Return [X, Y] of the center of cell containing provided text 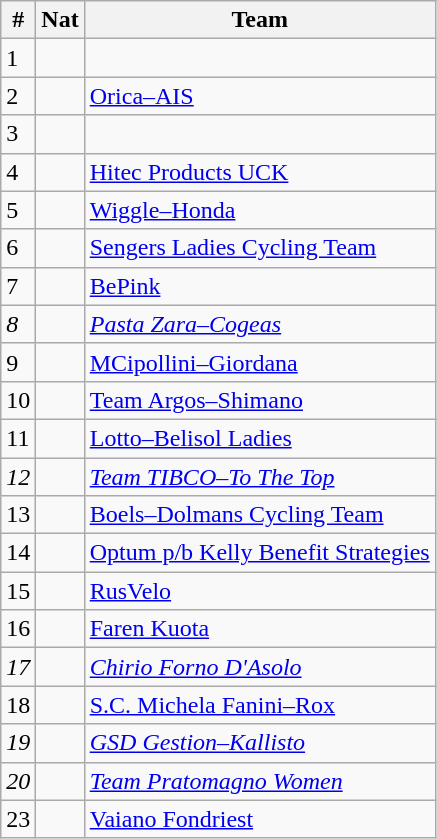
15 [18, 591]
1 [18, 58]
Sengers Ladies Cycling Team [260, 248]
RusVelo [260, 591]
2 [18, 96]
16 [18, 629]
# [18, 20]
Wiggle–Honda [260, 210]
7 [18, 286]
6 [18, 248]
MCipollini–Giordana [260, 362]
Team Pratomagno Women [260, 781]
11 [18, 438]
14 [18, 553]
17 [18, 667]
10 [18, 400]
Pasta Zara–Cogeas [260, 324]
4 [18, 172]
19 [18, 743]
23 [18, 819]
9 [18, 362]
5 [18, 210]
Optum p/b Kelly Benefit Strategies [260, 553]
S.C. Michela Fanini–Rox [260, 705]
Orica–AIS [260, 96]
Chirio Forno D'Asolo [260, 667]
Nat [60, 20]
Hitec Products UCK [260, 172]
GSD Gestion–Kallisto [260, 743]
Vaiano Fondriest [260, 819]
Boels–Dolmans Cycling Team [260, 515]
13 [18, 515]
BePink [260, 286]
Team TIBCO–To The Top [260, 477]
Team Argos–Shimano [260, 400]
Lotto–Belisol Ladies [260, 438]
8 [18, 324]
3 [18, 134]
20 [18, 781]
18 [18, 705]
12 [18, 477]
Faren Kuota [260, 629]
Team [260, 20]
